Capture the cell that displays the provided text and extract its [x, y] central coordinate. 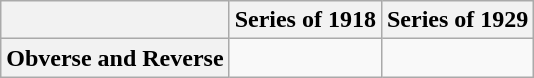
Series of 1918 [305, 20]
Series of 1929 [457, 20]
Obverse and Reverse [115, 58]
